Return the [x, y] coordinate for the center point of the cell that contains the specified text.  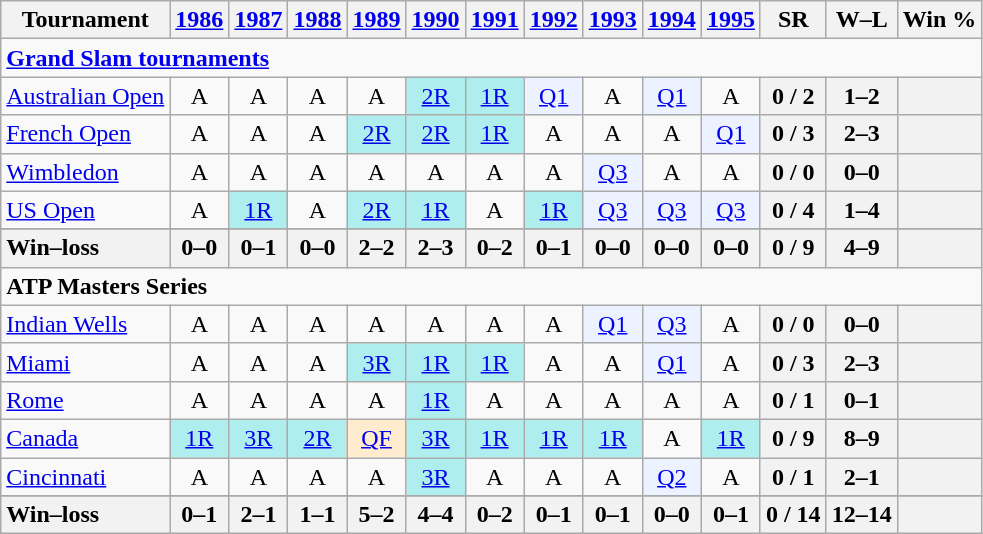
Win % [940, 20]
Canada [86, 438]
Wimbledon [86, 172]
SR [793, 20]
W–L [862, 20]
1–4 [862, 210]
1992 [554, 20]
2–2 [376, 248]
12–14 [862, 515]
1993 [612, 20]
5–2 [376, 515]
Tournament [86, 20]
0 / 14 [793, 515]
Grand Slam tournaments [492, 58]
1987 [258, 20]
1988 [318, 20]
French Open [86, 134]
8–9 [862, 438]
1–1 [318, 515]
Cincinnati [86, 477]
1994 [672, 20]
1–2 [862, 96]
QF [376, 438]
Indian Wells [86, 324]
4–9 [862, 248]
4–4 [436, 515]
US Open [86, 210]
Rome [86, 400]
Australian Open [86, 96]
Q2 [672, 477]
ATP Masters Series [492, 286]
1986 [200, 20]
Miami [86, 362]
1989 [376, 20]
0 / 2 [793, 96]
1990 [436, 20]
1991 [494, 20]
1995 [730, 20]
0 / 4 [793, 210]
